Extract the [X, Y] coordinate from the center of the cell holding the provided text.  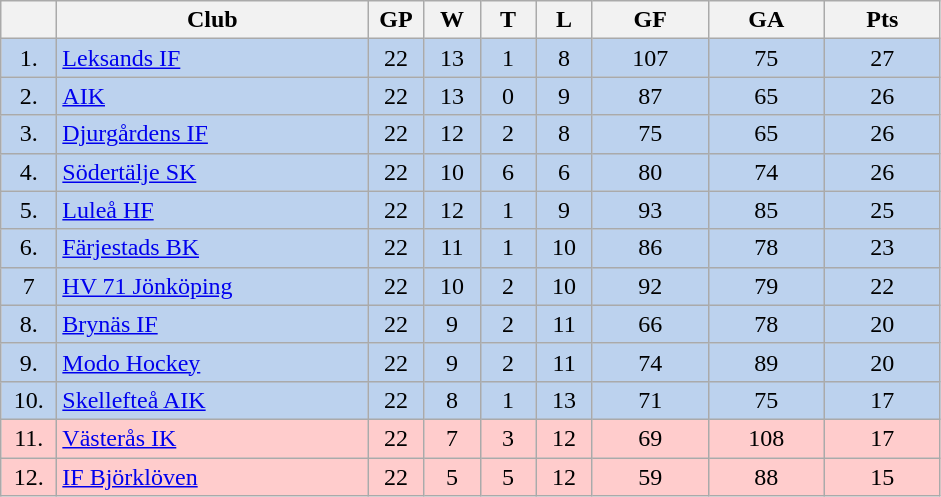
85 [766, 210]
69 [650, 438]
87 [650, 96]
108 [766, 438]
10. [29, 400]
W [452, 20]
0 [508, 96]
66 [650, 324]
Södertälje SK [212, 172]
4. [29, 172]
93 [650, 210]
27 [882, 58]
59 [650, 477]
Skellefteå AIK [212, 400]
5. [29, 210]
Färjestads BK [212, 248]
Club [212, 20]
23 [882, 248]
8. [29, 324]
80 [650, 172]
1. [29, 58]
3. [29, 134]
GP [396, 20]
T [508, 20]
Leksands IF [212, 58]
86 [650, 248]
IF Björklöven [212, 477]
GA [766, 20]
6. [29, 248]
L [564, 20]
HV 71 Jönköping [212, 286]
Pts [882, 20]
GF [650, 20]
Djurgårdens IF [212, 134]
12. [29, 477]
79 [766, 286]
88 [766, 477]
15 [882, 477]
92 [650, 286]
Modo Hockey [212, 362]
11. [29, 438]
71 [650, 400]
9. [29, 362]
Luleå HF [212, 210]
25 [882, 210]
107 [650, 58]
AIK [212, 96]
Brynäs IF [212, 324]
89 [766, 362]
2. [29, 96]
Västerås IK [212, 438]
3 [508, 438]
